Extract the [X, Y] coordinate from the center of the cell holding the provided text.  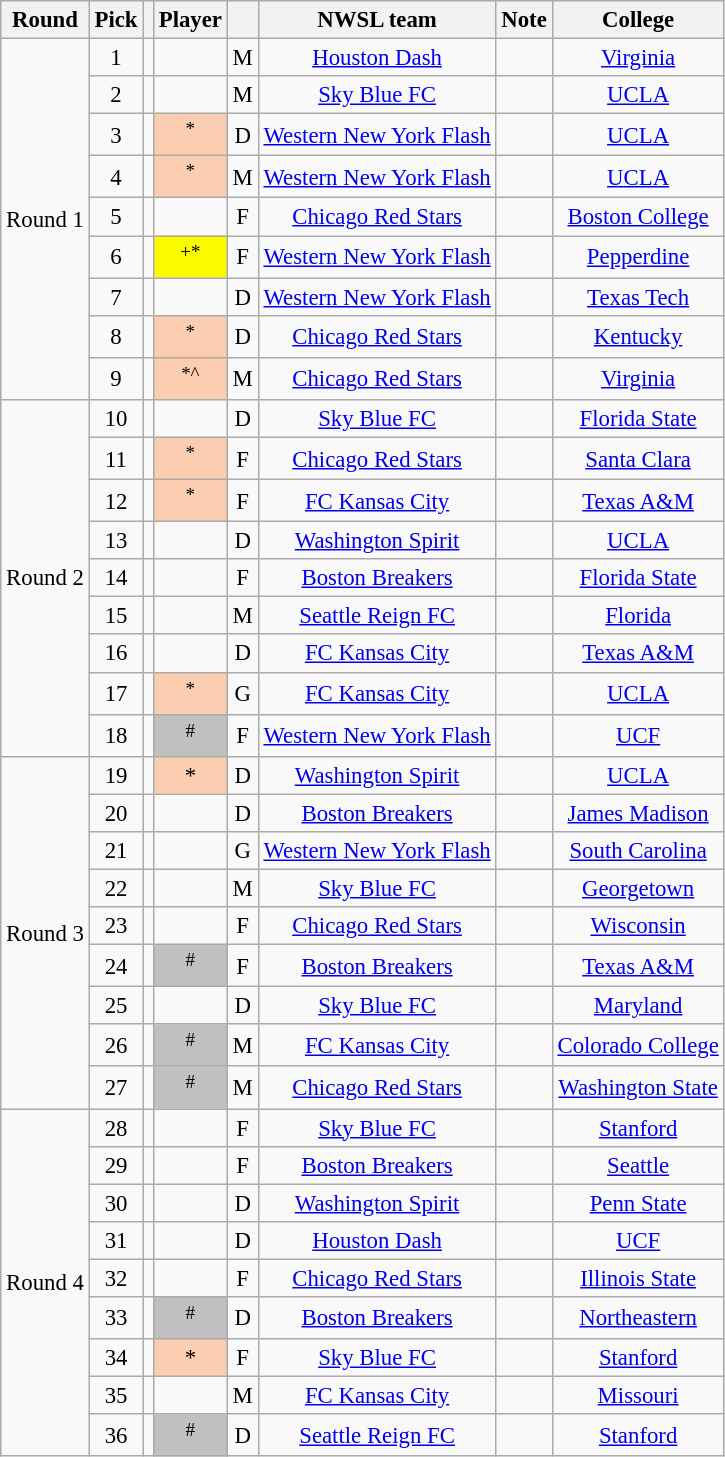
Boston College [638, 217]
Illinois State [638, 1278]
1 [116, 58]
9 [116, 379]
6 [116, 257]
16 [116, 654]
Round [45, 20]
Santa Clara [638, 458]
25 [116, 1006]
27 [116, 1087]
3 [116, 135]
36 [116, 1435]
5 [116, 217]
22 [116, 888]
*^ [190, 379]
13 [116, 541]
Note [524, 20]
Maryland [638, 1006]
14 [116, 578]
Round 2 [45, 578]
2 [116, 95]
Florida [638, 616]
20 [116, 813]
+* [190, 257]
33 [116, 1318]
Pepperdine [638, 257]
Colorado College [638, 1045]
28 [116, 1128]
Player [190, 20]
James Madison [638, 813]
8 [116, 336]
35 [116, 1395]
30 [116, 1203]
Round 4 [45, 1283]
Seattle [638, 1165]
34 [116, 1358]
26 [116, 1045]
NWSL team [377, 20]
Round 1 [45, 220]
Wisconsin [638, 926]
Texas Tech [638, 297]
23 [116, 926]
24 [116, 966]
Missouri [638, 1395]
7 [116, 297]
Pick [116, 20]
18 [116, 735]
12 [116, 501]
31 [116, 1240]
29 [116, 1165]
Round 3 [45, 933]
College [638, 20]
21 [116, 851]
32 [116, 1278]
19 [116, 776]
Georgetown [638, 888]
4 [116, 177]
17 [116, 693]
Washington State [638, 1087]
South Carolina [638, 851]
11 [116, 458]
Penn State [638, 1203]
Northeastern [638, 1318]
10 [116, 419]
15 [116, 616]
Kentucky [638, 336]
